Find where the given text appears and provide that cell's center as (x, y) coordinate. 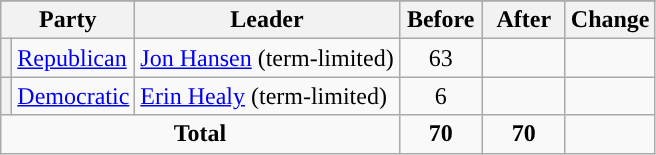
63 (440, 58)
Republican (74, 58)
Erin Healy (term-limited) (267, 96)
Leader (267, 20)
Change (610, 20)
Democratic (74, 96)
Before (440, 20)
Jon Hansen (term-limited) (267, 58)
6 (440, 96)
After (524, 20)
Total (200, 134)
Party (68, 20)
